Provide the [x, y] coordinate of the cell's center where the given text is located.  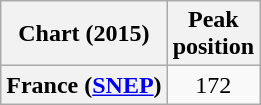
France (SNEP) [84, 85]
Chart (2015) [84, 34]
172 [213, 85]
Peakposition [213, 34]
